Provide the (X, Y) coordinate of the cell's center where the given text is located.  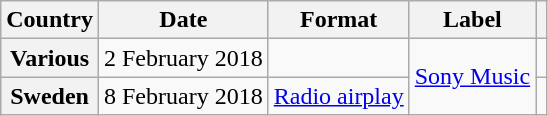
Label (472, 20)
Date (183, 20)
Various (50, 58)
Country (50, 20)
Radio airplay (338, 96)
2 February 2018 (183, 58)
8 February 2018 (183, 96)
Sony Music (472, 77)
Sweden (50, 96)
Format (338, 20)
